Return the [x, y] coordinate for the center point of the cell that contains the specified text.  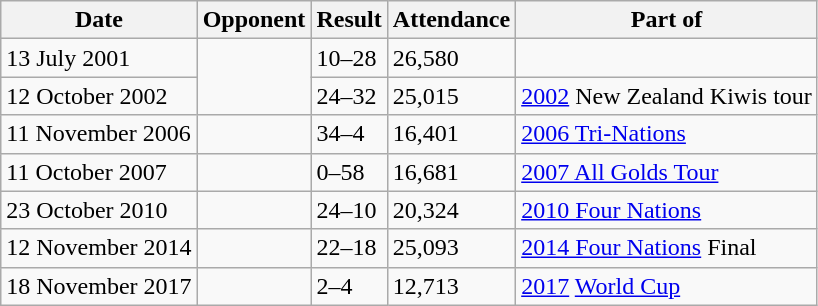
16,681 [451, 172]
12 November 2014 [99, 248]
2006 Tri-Nations [667, 134]
24–10 [349, 210]
11 October 2007 [99, 172]
10–28 [349, 58]
Part of [667, 20]
24–32 [349, 96]
12 October 2002 [99, 96]
0–58 [349, 172]
18 November 2017 [99, 286]
2007 All Golds Tour [667, 172]
20,324 [451, 210]
23 October 2010 [99, 210]
2–4 [349, 286]
2010 Four Nations [667, 210]
12,713 [451, 286]
26,580 [451, 58]
Attendance [451, 20]
2002 New Zealand Kiwis tour [667, 96]
Date [99, 20]
25,015 [451, 96]
25,093 [451, 248]
Opponent [254, 20]
Result [349, 20]
22–18 [349, 248]
16,401 [451, 134]
11 November 2006 [99, 134]
2017 World Cup [667, 286]
13 July 2001 [99, 58]
2014 Four Nations Final [667, 248]
34–4 [349, 134]
